Identify which cell holds the provided text, then report its (X, Y) central coordinate. 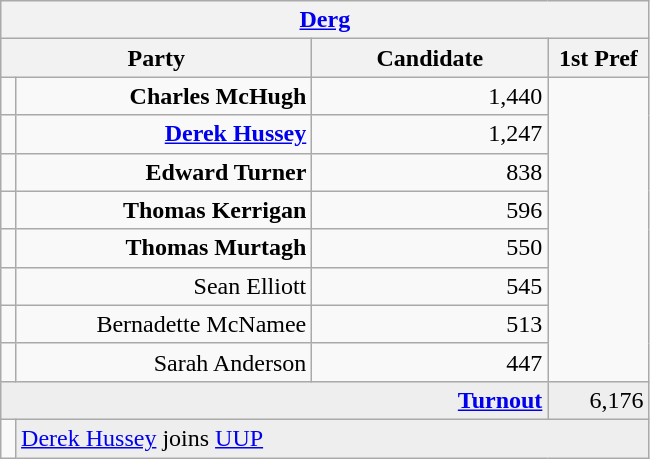
Candidate (430, 58)
Sarah Anderson (164, 362)
596 (430, 210)
Bernadette McNamee (164, 324)
Derg (325, 20)
545 (430, 286)
1,247 (430, 134)
Thomas Kerrigan (164, 210)
513 (430, 324)
Turnout (274, 400)
Derek Hussey (164, 134)
Thomas Murtagh (164, 248)
Sean Elliott (164, 286)
447 (430, 362)
838 (430, 172)
Party (156, 58)
6,176 (598, 400)
550 (430, 248)
Edward Turner (164, 172)
1,440 (430, 96)
1st Pref (598, 58)
Charles McHugh (164, 96)
Derek Hussey joins UUP (332, 438)
